Extract the (x, y) coordinate from the center of the cell holding the provided text.  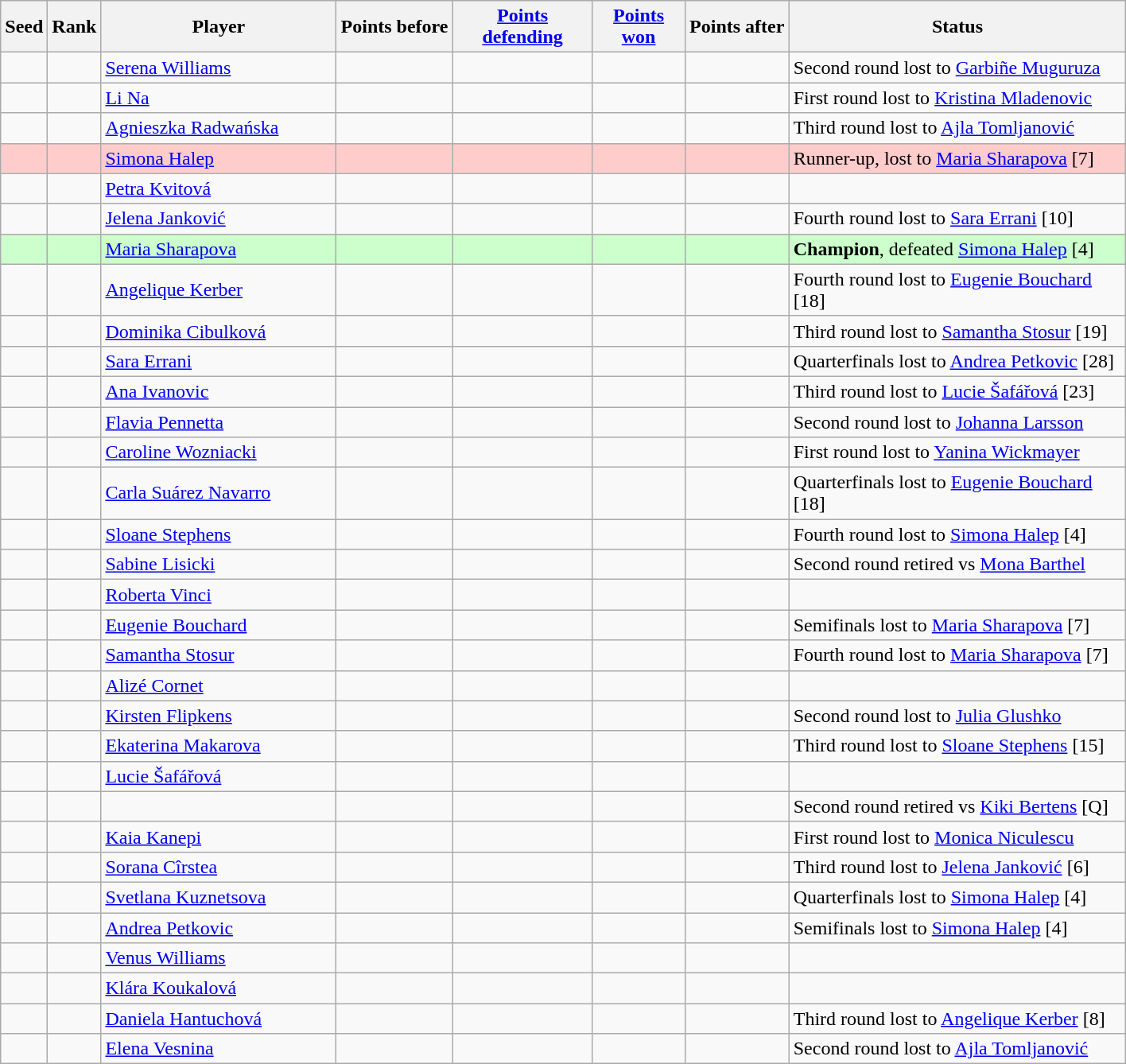
Sara Errani (219, 361)
Eugenie Bouchard (219, 625)
Points after (736, 27)
Points before (394, 27)
Fourth round lost to Sara Errani [10] (957, 219)
Runner-up, lost to Maria Sharapova [7] (957, 158)
Daniela Hantuchová (219, 1019)
Second round retired vs Mona Barthel (957, 565)
Sorana Cîrstea (219, 867)
Lucie Šafářová (219, 776)
Simona Halep (219, 158)
Champion, defeated Simona Halep [4] (957, 249)
Elena Vesnina (219, 1049)
Sabine Lisicki (219, 565)
Fourth round lost to Maria Sharapova [7] (957, 655)
First round lost to Monica Niculescu (957, 837)
Fourth round lost to Simona Halep [4] (957, 534)
Ana Ivanovic (219, 391)
Jelena Janković (219, 219)
Venus Williams (219, 958)
Third round lost to Jelena Janković [6] (957, 867)
Second round lost to Garbiñe Muguruza (957, 68)
Third round lost to Lucie Šafářová [23] (957, 391)
Quarterfinals lost to Eugenie Bouchard [18] (957, 493)
Andrea Petkovic (219, 928)
Third round lost to Samantha Stosur [19] (957, 331)
Svetlana Kuznetsova (219, 897)
Quarterfinals lost to Simona Halep [4] (957, 897)
Caroline Wozniacki (219, 452)
Third round lost to Sloane Stephens [15] (957, 746)
Rank (75, 27)
Third round lost to Ajla Tomljanović (957, 128)
Semifinals lost to Simona Halep [4] (957, 928)
Carla Suárez Navarro (219, 493)
Second round lost to Ajla Tomljanović (957, 1049)
Kirsten Flipkens (219, 716)
Second round lost to Johanna Larsson (957, 422)
Flavia Pennetta (219, 422)
Second round retired vs Kiki Bertens [Q] (957, 806)
Klára Koukalová (219, 988)
Second round lost to Julia Glushko (957, 716)
Points defending (522, 27)
Kaia Kanepi (219, 837)
Alizé Cornet (219, 685)
Angelique Kerber (219, 289)
Maria Sharapova (219, 249)
Ekaterina Makarova (219, 746)
Status (957, 27)
Petra Kvitová (219, 188)
First round lost to Yanina Wickmayer (957, 452)
Samantha Stosur (219, 655)
Third round lost to Angelique Kerber [8] (957, 1019)
Seed (24, 27)
Semifinals lost to Maria Sharapova [7] (957, 625)
Li Na (219, 98)
Points won (639, 27)
Fourth round lost to Eugenie Bouchard [18] (957, 289)
Sloane Stephens (219, 534)
First round lost to Kristina Mladenovic (957, 98)
Serena Williams (219, 68)
Player (219, 27)
Roberta Vinci (219, 595)
Quarterfinals lost to Andrea Petkovic [28] (957, 361)
Dominika Cibulková (219, 331)
Agnieszka Radwańska (219, 128)
